Return the [x, y] coordinate for the center point of the cell that contains the specified text.  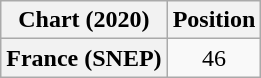
46 [214, 58]
Chart (2020) [84, 20]
Position [214, 20]
France (SNEP) [84, 58]
